Extract the (X, Y) coordinate from the center of the cell holding the provided text.  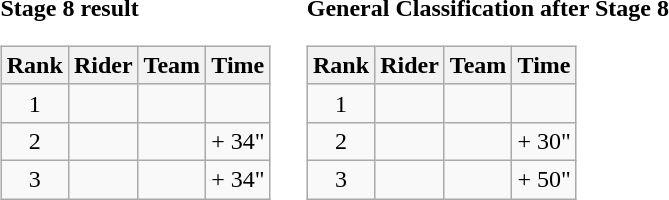
+ 50" (544, 179)
+ 30" (544, 141)
